Search for the cell housing the specified text and yield its [x, y] center coordinate. 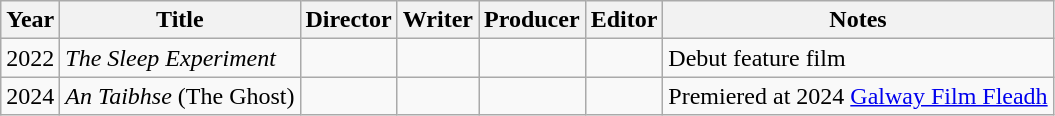
2024 [30, 96]
Notes [858, 20]
Debut feature film [858, 58]
2022 [30, 58]
Writer [438, 20]
Director [348, 20]
Producer [532, 20]
An Taibhse (The Ghost) [180, 96]
Premiered at 2024 Galway Film Fleadh [858, 96]
Year [30, 20]
Title [180, 20]
Editor [624, 20]
The Sleep Experiment [180, 58]
